For the text-containing cell, return its midpoint in (x, y) coordinate format. 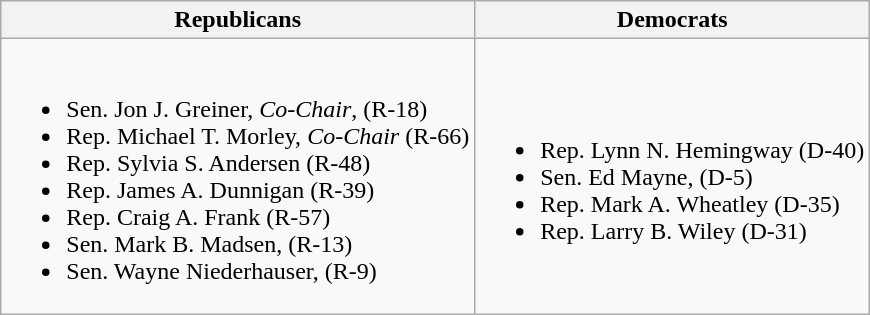
Republicans (238, 20)
Rep. Lynn N. Hemingway (D-40)Sen. Ed Mayne, (D-5)Rep. Mark A. Wheatley (D-35)Rep. Larry B. Wiley (D-31) (672, 176)
Democrats (672, 20)
